Identify which cell holds the provided text, then report its [x, y] central coordinate. 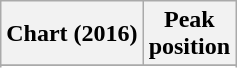
Chart (2016) [72, 34]
Peakposition [189, 34]
